Detect which cell encompasses the target text, then output its (X, Y) center coordinate. 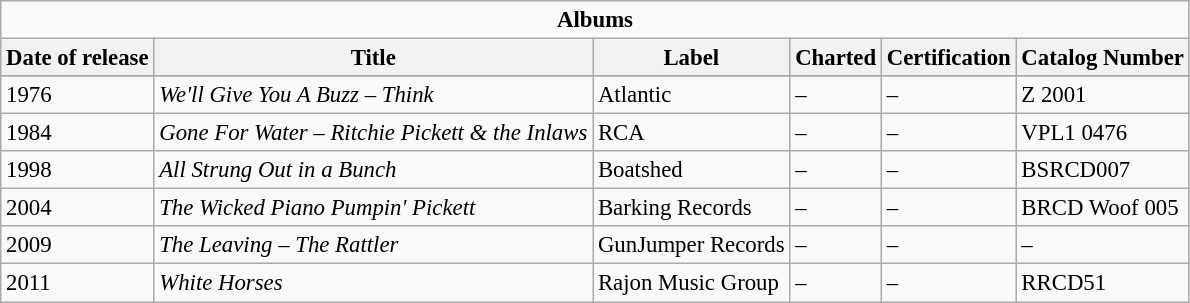
We'll Give You A Buzz – Think (374, 95)
Z 2001 (1102, 95)
All Strung Out in a Bunch (374, 170)
Date of release (78, 58)
The Leaving – The Rattler (374, 245)
Atlantic (692, 95)
RRCD51 (1102, 283)
Label (692, 58)
Title (374, 58)
Albums (596, 20)
Boatshed (692, 170)
RCA (692, 133)
VPL1 0476 (1102, 133)
2004 (78, 208)
GunJumper Records (692, 245)
2009 (78, 245)
Charted (836, 58)
1984 (78, 133)
1976 (78, 95)
2011 (78, 283)
White Horses (374, 283)
1998 (78, 170)
BSRCD007 (1102, 170)
Catalog Number (1102, 58)
Barking Records (692, 208)
Rajon Music Group (692, 283)
The Wicked Piano Pumpin' Pickett (374, 208)
Certification (948, 58)
Gone For Water – Ritchie Pickett & the Inlaws (374, 133)
BRCD Woof 005 (1102, 208)
